From the cell containing the given text, extract its center point as [X, Y] coordinate. 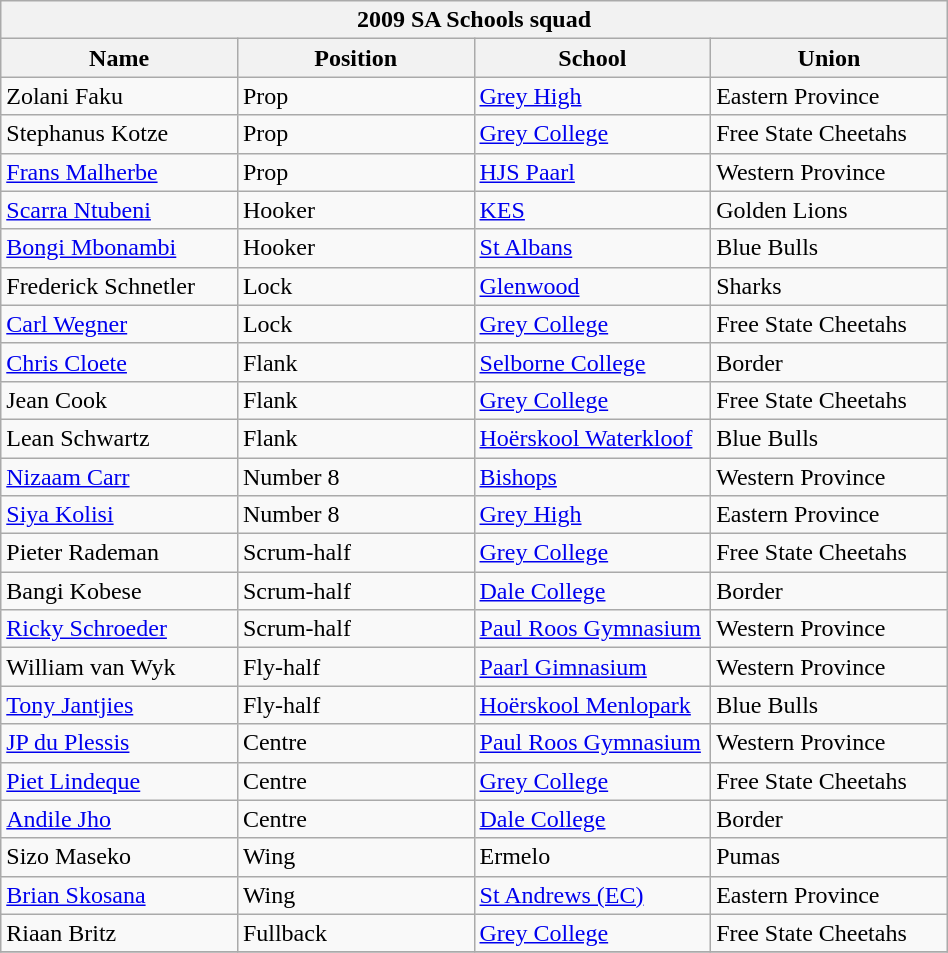
Chris Cloete [120, 362]
Andile Jho [120, 819]
Glenwood [592, 286]
Bangi Kobese [120, 591]
William van Wyk [120, 667]
Name [120, 58]
Carl Wegner [120, 324]
KES [592, 210]
St Andrews (EC) [592, 895]
Frederick Schnetler [120, 286]
Tony Jantjies [120, 705]
Lean Schwartz [120, 438]
Siya Kolisi [120, 515]
Bongi Mbonambi [120, 248]
Stephanus Kotze [120, 134]
Pieter Rademan [120, 553]
HJS Paarl [592, 172]
Sharks [830, 286]
Jean Cook [120, 400]
JP du Plessis [120, 743]
Brian Skosana [120, 895]
Ermelo [592, 857]
Hoërskool Menlopark [592, 705]
Sizo Maseko [120, 857]
Bishops [592, 477]
Hoërskool Waterkloof [592, 438]
Golden Lions [830, 210]
Union [830, 58]
Paarl Gimnasium [592, 667]
St Albans [592, 248]
Riaan Britz [120, 933]
Zolani Faku [120, 96]
2009 SA Schools squad [474, 20]
Piet Lindeque [120, 781]
Ricky Schroeder [120, 629]
Nizaam Carr [120, 477]
School [592, 58]
Frans Malherbe [120, 172]
Pumas [830, 857]
Position [356, 58]
Fullback [356, 933]
Selborne College [592, 362]
Scarra Ntubeni [120, 210]
